Pinpoint the cell where the given text exists, returning its [X, Y] midpoint coordinate. 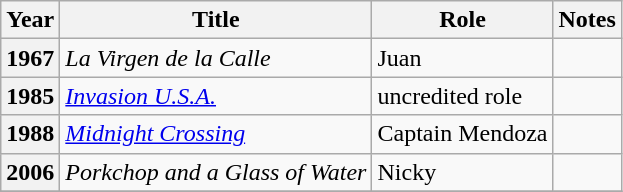
Notes [587, 20]
Title [216, 20]
La Virgen de la Calle [216, 58]
Year [30, 20]
Captain Mendoza [462, 134]
Role [462, 20]
uncredited role [462, 96]
1967 [30, 58]
1988 [30, 134]
Midnight Crossing [216, 134]
Nicky [462, 172]
Porkchop and a Glass of Water [216, 172]
1985 [30, 96]
Invasion U.S.A. [216, 96]
Juan [462, 58]
2006 [30, 172]
